Scan for the cell matching the given text and deliver its (X, Y) coordinate at center. 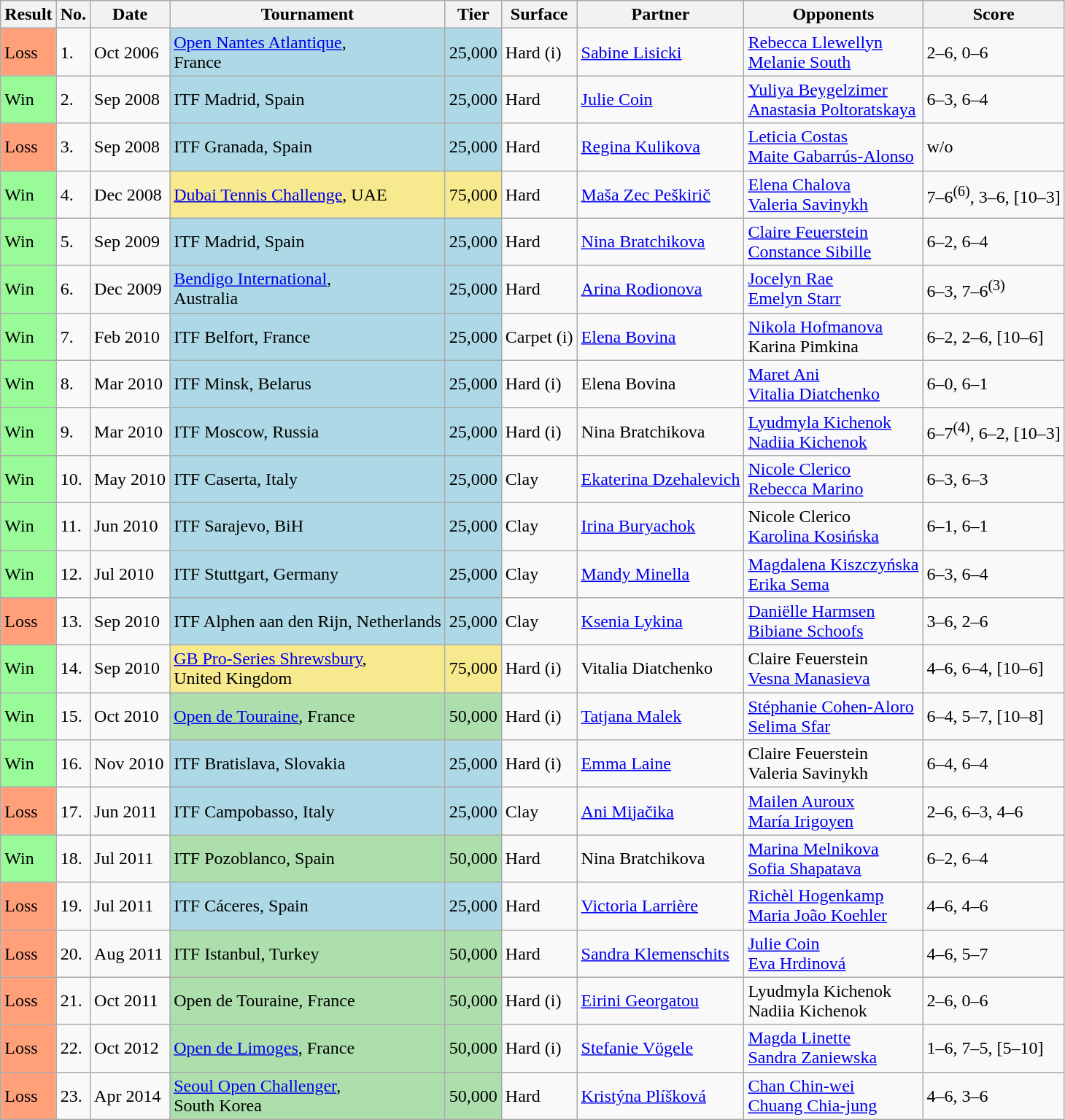
Oct 2012 (130, 1049)
Sabine Lisicki (661, 52)
Jul 2010 (130, 573)
May 2010 (130, 478)
14. (73, 669)
Eirini Georgatou (661, 1000)
4–6, 3–6 (994, 1095)
ITF Bratislava, Slovakia (308, 764)
6–4, 6–4 (994, 764)
GB Pro-Series Shrewsbury, United Kingdom (308, 669)
Oct 2006 (130, 52)
23. (73, 1095)
9. (73, 432)
Vitalia Diatchenko (661, 669)
Open Nantes Atlantique, France (308, 52)
Seoul Open Challenger, South Korea (308, 1095)
Julie Coin (661, 99)
16. (73, 764)
ITF Pozoblanco, Spain (308, 859)
1. (73, 52)
6–7(4), 6–2, [10–3] (994, 432)
Leticia Costas Maite Gabarrús-Alonso (833, 147)
Stefanie Vögele (661, 1049)
6–2, 2–6, [10–6] (994, 337)
6–1, 6–1 (994, 526)
15. (73, 716)
10. (73, 478)
No. (73, 15)
22. (73, 1049)
Tatjana Malek (661, 716)
Claire Feuerstein Vesna Manasieva (833, 669)
3. (73, 147)
Rebecca Llewellyn Melanie South (833, 52)
17. (73, 811)
Nikola Hofmanova Karina Pimkina (833, 337)
Result (28, 15)
Claire Feuerstein Constance Sibille (833, 242)
Richèl Hogenkamp Maria João Koehler (833, 906)
Jocelyn Rae Emelyn Starr (833, 289)
2. (73, 99)
Apr 2014 (130, 1095)
6–0, 6–1 (994, 384)
Dubai Tennis Challenge, UAE (308, 194)
Feb 2010 (130, 337)
Ekaterina Dzehalevich (661, 478)
2–6, 6–3, 4–6 (994, 811)
Nov 2010 (130, 764)
Jun 2011 (130, 811)
4–6, 5–7 (994, 954)
4–6, 4–6 (994, 906)
ITF Istanbul, Turkey (308, 954)
ITF Minsk, Belarus (308, 384)
13. (73, 621)
6–4, 5–7, [10–8] (994, 716)
Mailen Auroux María Irigoyen (833, 811)
7–6(6), 3–6, [10–3] (994, 194)
ITF Sarajevo, BiH (308, 526)
Tier (473, 15)
11. (73, 526)
w/o (994, 147)
Sep 2009 (130, 242)
Partner (661, 15)
18. (73, 859)
4–6, 6–4, [10–6] (994, 669)
ITF Moscow, Russia (308, 432)
Date (130, 15)
4. (73, 194)
Mandy Minella (661, 573)
Regina Kulikova (661, 147)
Oct 2010 (130, 716)
ITF Stuttgart, Germany (308, 573)
ITF Caserta, Italy (308, 478)
Victoria Larrière (661, 906)
1–6, 7–5, [5–10] (994, 1049)
Emma Laine (661, 764)
Nicole Clerico Karolina Kosińska (833, 526)
Elena Chalova Valeria Savinykh (833, 194)
Kristýna Plíšková (661, 1095)
21. (73, 1000)
8. (73, 384)
5. (73, 242)
ITF Cáceres, Spain (308, 906)
Marina Melnikova Sofia Shapatava (833, 859)
Tournament (308, 15)
Magdalena Kiszczyńska Erika Sema (833, 573)
20. (73, 954)
Chan Chin-wei Chuang Chia-jung (833, 1095)
Surface (539, 15)
Oct 2011 (130, 1000)
3–6, 2–6 (994, 621)
Carpet (i) (539, 337)
Opponents (833, 15)
Maret Ani Vitalia Diatchenko (833, 384)
6. (73, 289)
Open de Limoges, France (308, 1049)
Claire Feuerstein Valeria Savinykh (833, 764)
ITF Campobasso, Italy (308, 811)
6–3, 7–6(3) (994, 289)
Irina Buryachok (661, 526)
Score (994, 15)
Arina Rodionova (661, 289)
Dec 2009 (130, 289)
Magda Linette Sandra Zaniewska (833, 1049)
Sandra Klemenschits (661, 954)
ITF Granada, Spain (308, 147)
ITF Alphen aan den Rijn, Netherlands (308, 621)
Bendigo International, Australia (308, 289)
Ani Mijačika (661, 811)
ITF Belfort, France (308, 337)
19. (73, 906)
Aug 2011 (130, 954)
12. (73, 573)
Ksenia Lykina (661, 621)
6–3, 6–3 (994, 478)
Maša Zec Peškirič (661, 194)
Jun 2010 (130, 526)
Julie Coin Eva Hrdinová (833, 954)
Daniëlle Harmsen Bibiane Schoofs (833, 621)
Yuliya Beygelzimer Anastasia Poltoratskaya (833, 99)
7. (73, 337)
Dec 2008 (130, 194)
Nicole Clerico Rebecca Marino (833, 478)
Stéphanie Cohen-Aloro Selima Sfar (833, 716)
